Return (X, Y) of the center of cell containing provided text 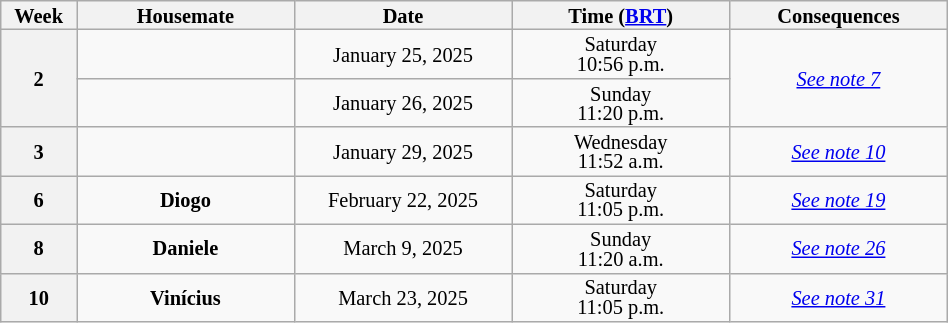
Daniele (186, 248)
Wednesday11:52 a.m. (621, 152)
See note 31 (839, 298)
Saturday10:56 p.m. (621, 54)
10 (39, 298)
Week (39, 14)
2 (39, 78)
January 26, 2025 (403, 102)
Sunday11:20 a.m. (621, 248)
See note 19 (839, 200)
January 29, 2025 (403, 152)
Consequences (839, 14)
3 (39, 152)
Vinícius (186, 298)
See note 10 (839, 152)
February 22, 2025 (403, 200)
March 9, 2025 (403, 248)
See note 7 (839, 78)
January 25, 2025 (403, 54)
6 (39, 200)
See note 26 (839, 248)
March 23, 2025 (403, 298)
Diogo (186, 200)
Housemate (186, 14)
Sunday11:20 p.m. (621, 102)
Time (BRT) (621, 14)
Date (403, 14)
8 (39, 248)
